Find where the given text appears and provide that cell's center as (x, y) coordinate. 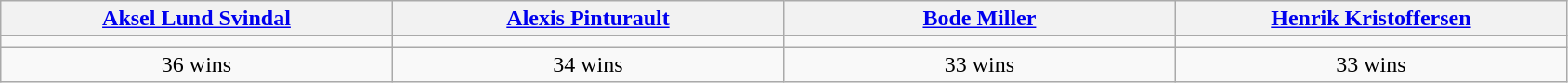
Henrik Kristoffersen (1371, 19)
36 wins (197, 64)
34 wins (587, 64)
Alexis Pinturault (587, 19)
Bode Miller (979, 19)
Aksel Lund Svindal (197, 19)
